Locate the cell with the specified text and output its [x, y] center coordinate. 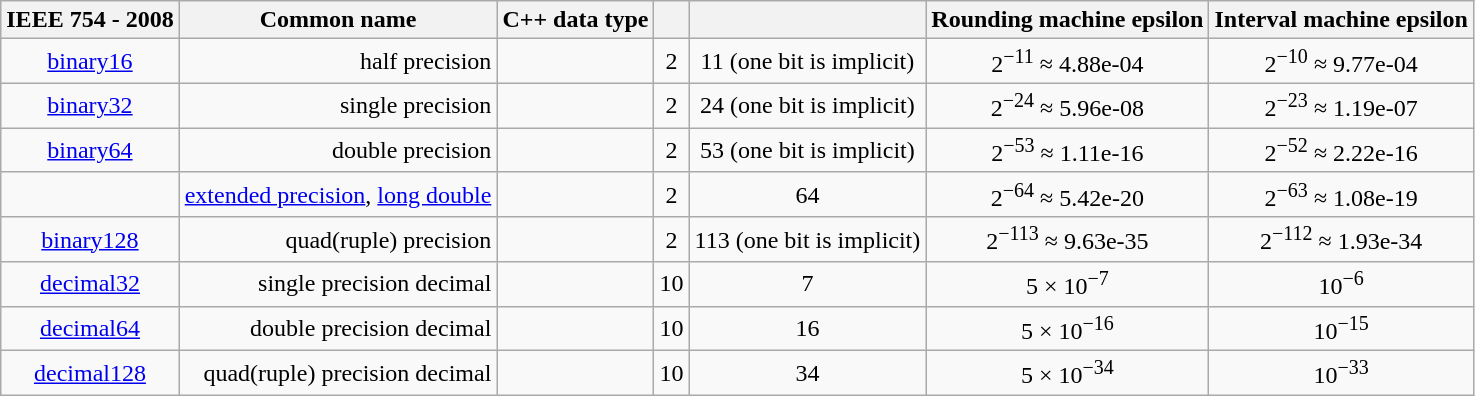
single precision decimal [338, 284]
10−15 [1341, 328]
11 (one bit is implicit) [808, 62]
quad(ruple) precision [338, 240]
7 [808, 284]
quad(ruple) precision decimal [338, 374]
double precision [338, 150]
2−63 ≈ 1.08e-19 [1341, 194]
2−113 ≈ 9.63e-35 [1068, 240]
10−33 [1341, 374]
Common name [338, 20]
decimal128 [90, 374]
113 (one bit is implicit) [808, 240]
decimal32 [90, 284]
5 × 10−7 [1068, 284]
24 (one bit is implicit) [808, 106]
half precision [338, 62]
2−53 ≈ 1.11e-16 [1068, 150]
64 [808, 194]
binary16 [90, 62]
53 (one bit is implicit) [808, 150]
10−6 [1341, 284]
extended precision, long double [338, 194]
double precision decimal [338, 328]
C++ data type [576, 20]
34 [808, 374]
2−112 ≈ 1.93e-34 [1341, 240]
decimal64 [90, 328]
2−52 ≈ 2.22e-16 [1341, 150]
2−64 ≈ 5.42e-20 [1068, 194]
single precision [338, 106]
binary128 [90, 240]
2−11 ≈ 4.88e-04 [1068, 62]
binary32 [90, 106]
5 × 10−16 [1068, 328]
16 [808, 328]
5 × 10−34 [1068, 374]
Interval machine epsilon [1341, 20]
Rounding machine epsilon [1068, 20]
2−24 ≈ 5.96e-08 [1068, 106]
2−10 ≈ 9.77e-04 [1341, 62]
IEEE 754 - 2008 [90, 20]
binary64 [90, 150]
2−23 ≈ 1.19e-07 [1341, 106]
